Extract the (x, y) coordinate from the center of the cell holding the provided text.  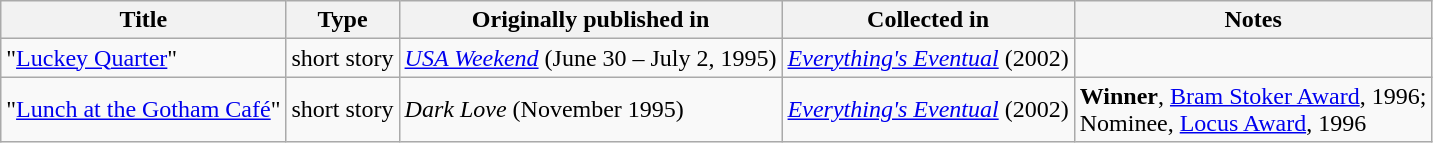
"Luckey Quarter" (144, 58)
Winner, Bram Stoker Award, 1996;Nominee, Locus Award, 1996 (1253, 110)
Notes (1253, 20)
Dark Love (November 1995) (590, 110)
Originally published in (590, 20)
Collected in (928, 20)
Title (144, 20)
Type (342, 20)
"Lunch at the Gotham Café" (144, 110)
USA Weekend (June 30 – July 2, 1995) (590, 58)
